Find where the given text appears and provide that cell's center as (X, Y) coordinate. 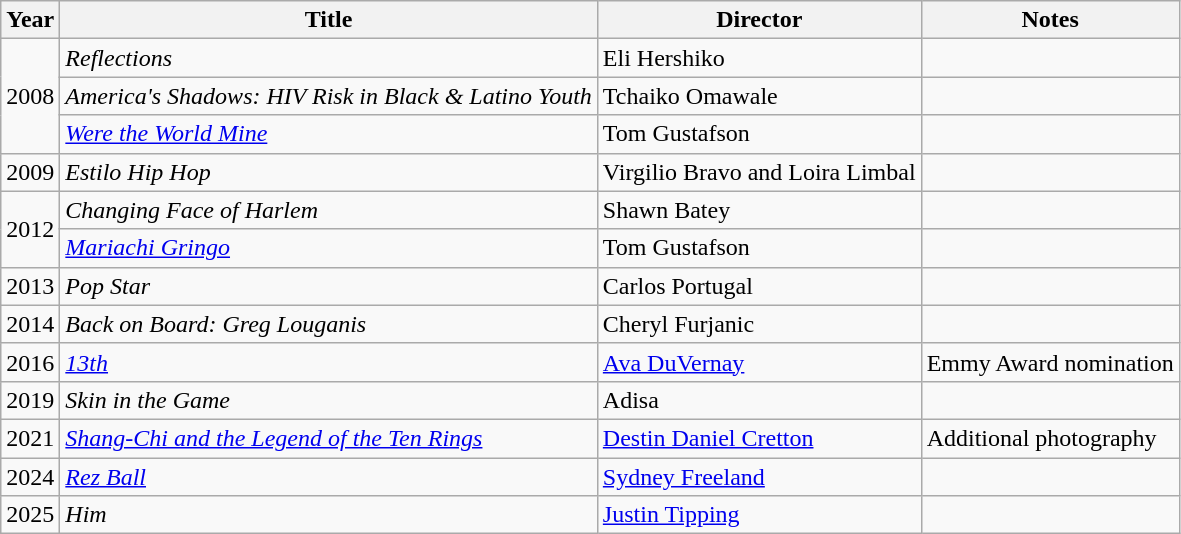
Shang-Chi and the Legend of the Ten Rings (329, 438)
Virgilio Bravo and Loira Limbal (759, 172)
Cheryl Furjanic (759, 324)
Were the World Mine (329, 134)
Changing Face of Harlem (329, 210)
Pop Star (329, 286)
Sydney Freeland (759, 477)
Additional photography (1050, 438)
Reflections (329, 58)
Rez Ball (329, 477)
Adisa (759, 400)
Skin in the Game (329, 400)
Notes (1050, 20)
America's Shadows: HIV Risk in Black & Latino Youth (329, 96)
2013 (30, 286)
2014 (30, 324)
Mariachi Gringo (329, 248)
2025 (30, 515)
2012 (30, 229)
Back on Board: Greg Louganis (329, 324)
Ava DuVernay (759, 362)
Year (30, 20)
Shawn Batey (759, 210)
Director (759, 20)
Carlos Portugal (759, 286)
Emmy Award nomination (1050, 362)
2024 (30, 477)
2016 (30, 362)
Him (329, 515)
2009 (30, 172)
Destin Daniel Cretton (759, 438)
Tchaiko Omawale (759, 96)
Title (329, 20)
2008 (30, 96)
Justin Tipping (759, 515)
13th (329, 362)
2019 (30, 400)
2021 (30, 438)
Estilo Hip Hop (329, 172)
Eli Hershiko (759, 58)
